Provide the [X, Y] coordinate of the cell's center where the given text is located.  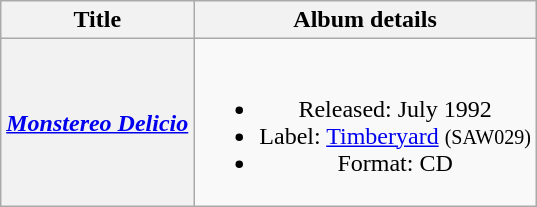
Title [98, 20]
Released: July 1992Label: Timberyard (SAW029)Format: CD [366, 122]
Album details [366, 20]
Monstereo Delicio [98, 122]
